Capture the cell that displays the provided text and extract its (X, Y) central coordinate. 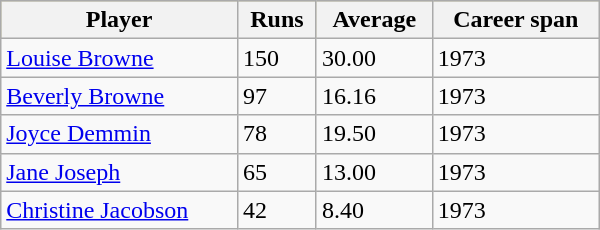
Beverly Browne (120, 96)
Joyce Demmin (120, 134)
19.50 (374, 134)
97 (276, 96)
Jane Joseph (120, 172)
Average (374, 20)
150 (276, 58)
78 (276, 134)
42 (276, 210)
16.16 (374, 96)
Runs (276, 20)
13.00 (374, 172)
Player (120, 20)
65 (276, 172)
Christine Jacobson (120, 210)
30.00 (374, 58)
8.40 (374, 210)
Louise Browne (120, 58)
Career span (516, 20)
